From the cell containing the given text, extract its center point as (x, y) coordinate. 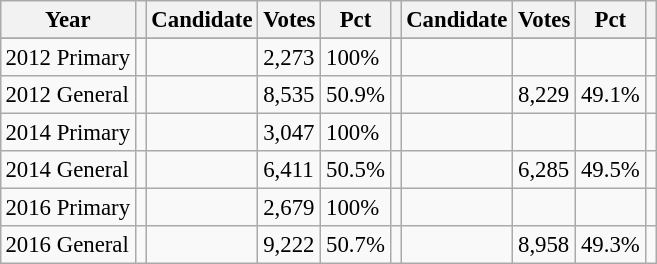
8,229 (544, 95)
3,047 (290, 133)
Year (68, 20)
8,535 (290, 95)
2014 General (68, 170)
2014 Primary (68, 133)
2012 Primary (68, 57)
2,679 (290, 208)
49.1% (610, 95)
50.7% (356, 245)
2016 Primary (68, 208)
6,411 (290, 170)
9,222 (290, 245)
8,958 (544, 245)
50.5% (356, 170)
50.9% (356, 95)
49.5% (610, 170)
2,273 (290, 57)
2016 General (68, 245)
2012 General (68, 95)
6,285 (544, 170)
49.3% (610, 245)
